Extract the [X, Y] coordinate from the center of the cell holding the provided text.  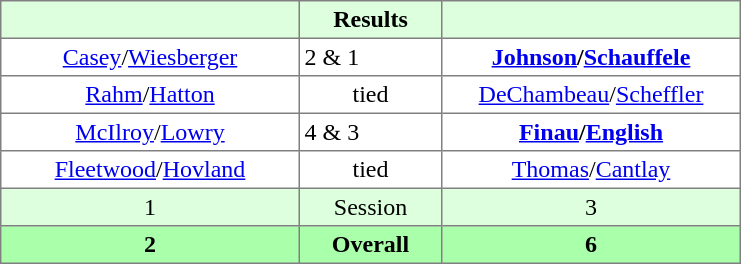
Finau/English [591, 132]
Overall [370, 245]
Rahm/Hatton [150, 95]
Results [370, 20]
Fleetwood/Hovland [150, 170]
1 [150, 207]
Thomas/Cantlay [591, 170]
Johnson/Schauffele [591, 57]
Casey/Wiesberger [150, 57]
3 [591, 207]
2 & 1 [370, 57]
Session [370, 207]
McIlroy/Lowry [150, 132]
6 [591, 245]
DeChambeau/Scheffler [591, 95]
4 & 3 [370, 132]
2 [150, 245]
